Return the (X, Y) coordinate for the center point of the cell that contains the specified text.  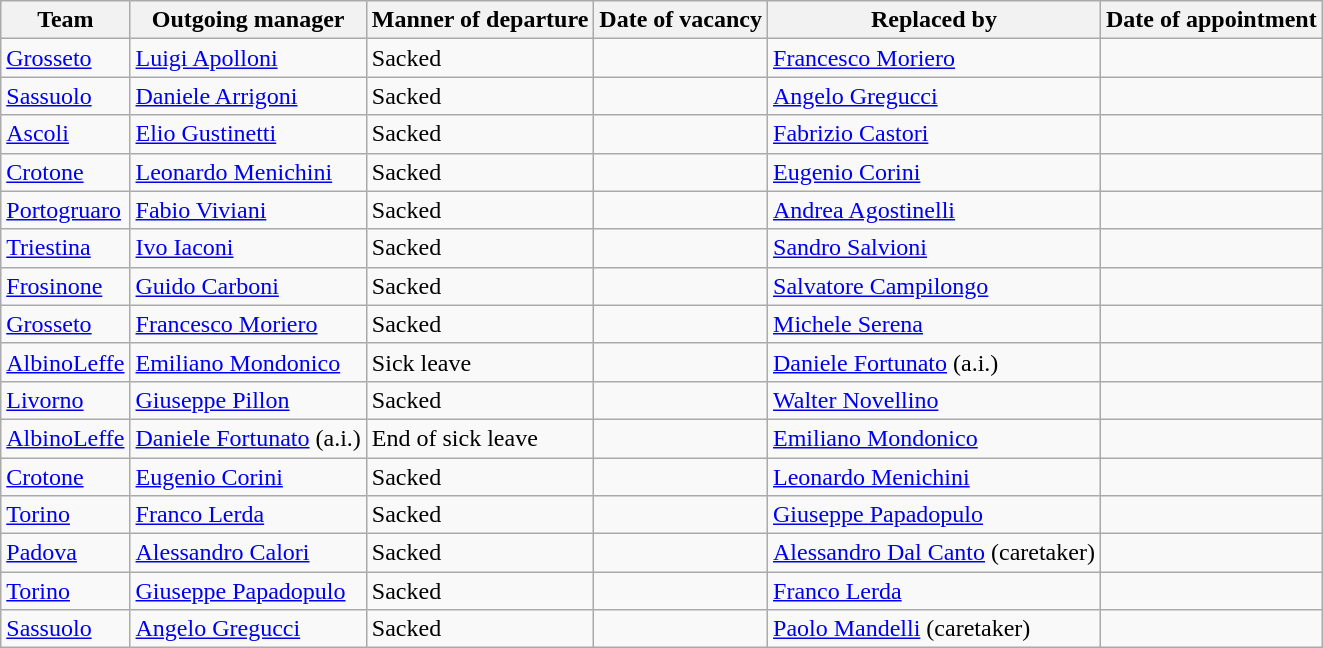
Replaced by (934, 20)
Sick leave (480, 362)
Sandro Salvioni (934, 248)
Paolo Mandelli (caretaker) (934, 629)
Triestina (66, 248)
Salvatore Campilongo (934, 286)
Padova (66, 553)
Alessandro Dal Canto (caretaker) (934, 553)
Guido Carboni (248, 286)
Portogruaro (66, 210)
Frosinone (66, 286)
Michele Serena (934, 324)
Daniele Arrigoni (248, 96)
End of sick leave (480, 438)
Team (66, 20)
Luigi Apolloni (248, 58)
Alessandro Calori (248, 553)
Date of appointment (1211, 20)
Elio Gustinetti (248, 134)
Ascoli (66, 134)
Andrea Agostinelli (934, 210)
Date of vacancy (681, 20)
Outgoing manager (248, 20)
Ivo Iaconi (248, 248)
Walter Novellino (934, 400)
Fabrizio Castori (934, 134)
Livorno (66, 400)
Giuseppe Pillon (248, 400)
Fabio Viviani (248, 210)
Manner of departure (480, 20)
